Capture the cell that displays the provided text and extract its [x, y] central coordinate. 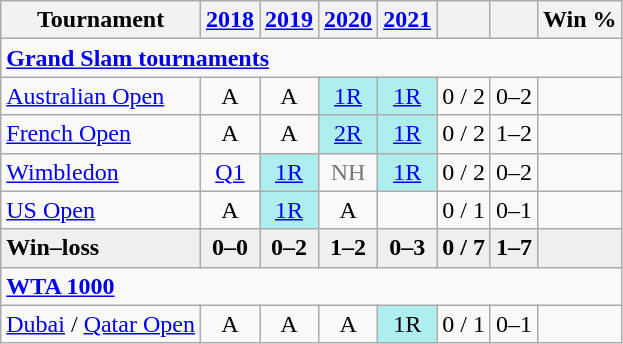
Tournament [101, 20]
French Open [101, 134]
Wimbledon [101, 172]
2018 [230, 20]
2021 [408, 20]
1–7 [514, 248]
0–0 [230, 248]
2R [348, 134]
Australian Open [101, 96]
Q1 [230, 172]
US Open [101, 210]
2020 [348, 20]
Grand Slam tournaments [312, 58]
Dubai / Qatar Open [101, 324]
NH [348, 172]
Win–loss [101, 248]
Win % [580, 20]
0 / 7 [464, 248]
2019 [290, 20]
0–3 [408, 248]
WTA 1000 [312, 286]
